Pinpoint the cell where the given text exists, returning its (x, y) midpoint coordinate. 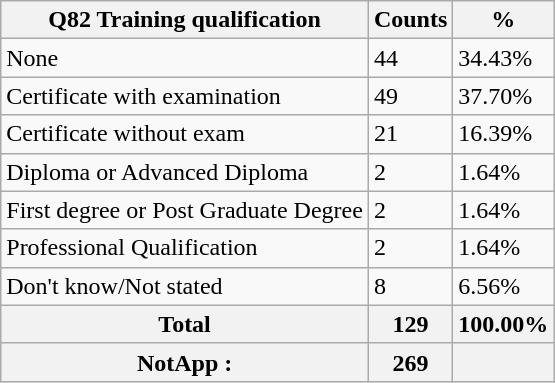
8 (410, 286)
16.39% (504, 134)
NotApp : (185, 362)
21 (410, 134)
Total (185, 324)
37.70% (504, 96)
Counts (410, 20)
Q82 Training qualification (185, 20)
Professional Qualification (185, 248)
% (504, 20)
Certificate without exam (185, 134)
129 (410, 324)
None (185, 58)
269 (410, 362)
Diploma or Advanced Diploma (185, 172)
First degree or Post Graduate Degree (185, 210)
100.00% (504, 324)
44 (410, 58)
6.56% (504, 286)
Certificate with examination (185, 96)
34.43% (504, 58)
Don't know/Not stated (185, 286)
49 (410, 96)
